Pinpoint the cell where the given text exists, returning its (x, y) midpoint coordinate. 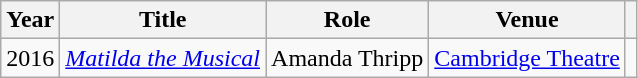
Matilda the Musical (163, 58)
Venue (528, 20)
2016 (30, 58)
Role (348, 20)
Cambridge Theatre (528, 58)
Amanda Thripp (348, 58)
Year (30, 20)
Title (163, 20)
